Scan for the cell matching the given text and deliver its [X, Y] coordinate at center. 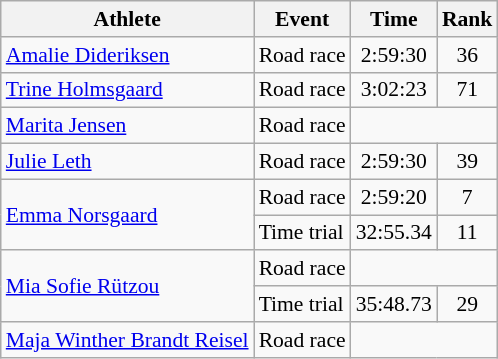
7 [468, 197]
Rank [468, 19]
Event [302, 19]
Athlete [128, 19]
11 [468, 233]
71 [468, 90]
29 [468, 304]
Julie Leth [128, 162]
Amalie Dideriksen [128, 55]
Mia Sofie Rützou [128, 286]
39 [468, 162]
2:59:20 [394, 197]
36 [468, 55]
Time [394, 19]
32:55.34 [394, 233]
Maja Winther Brandt Reisel [128, 340]
3:02:23 [394, 90]
Trine Holmsgaard [128, 90]
35:48.73 [394, 304]
Marita Jensen [128, 126]
Emma Norsgaard [128, 214]
